Output the (x, y) coordinate of the center of the cell containing the given text.  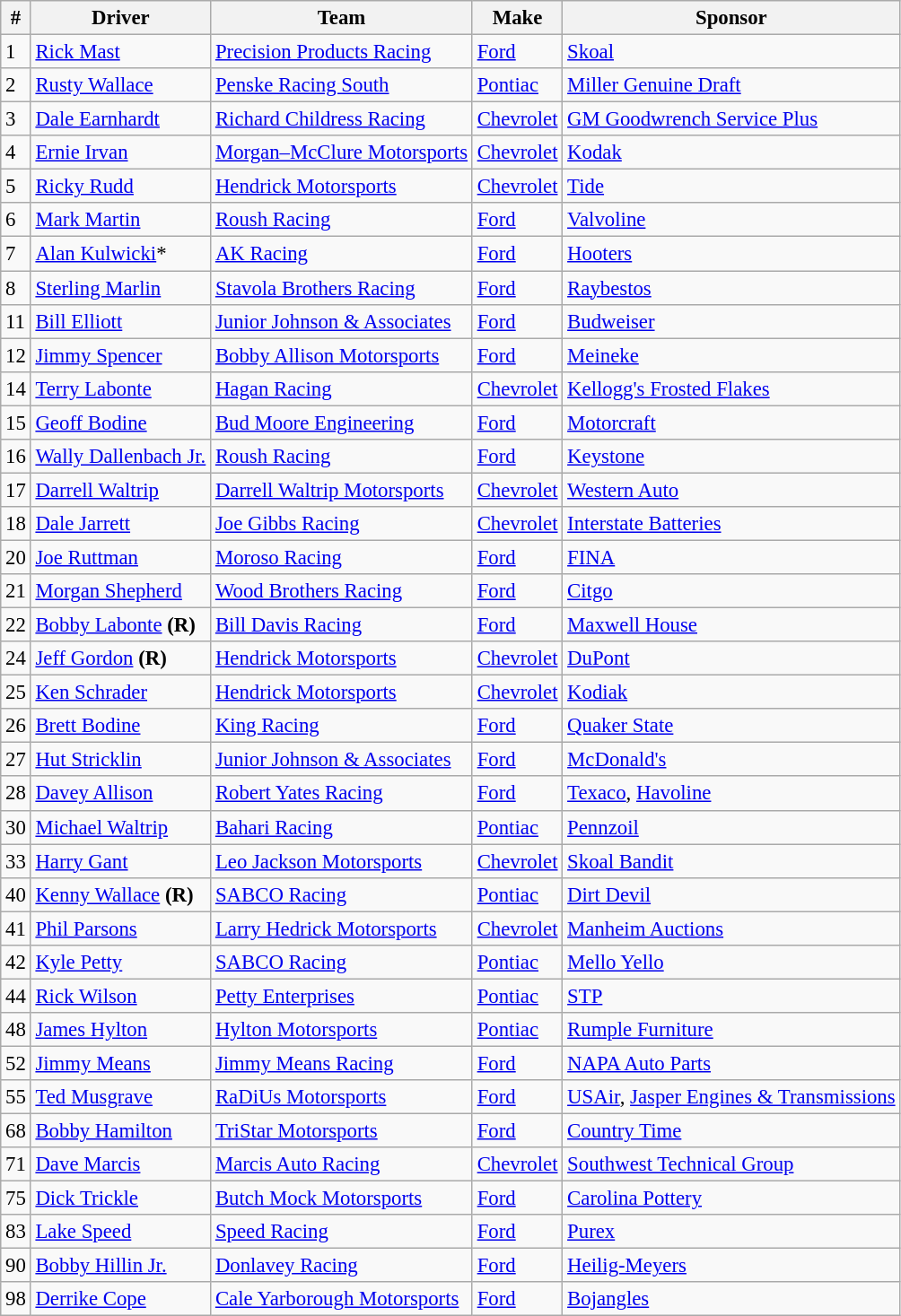
Morgan–McClure Motorsports (342, 153)
Kodak (731, 153)
14 (16, 388)
Dave Marcis (120, 1164)
Quaker State (731, 726)
44 (16, 996)
22 (16, 625)
Dale Earnhardt (120, 119)
Marcis Auto Racing (342, 1164)
Manheim Auctions (731, 928)
STP (731, 996)
Precision Products Racing (342, 52)
USAir, Jasper Engines & Transmissions (731, 1097)
Geoff Bodine (120, 423)
Alan Kulwicki* (120, 254)
52 (16, 1063)
Motorcraft (731, 423)
Hut Stricklin (120, 760)
Driver (120, 18)
Sponsor (731, 18)
55 (16, 1097)
Heilig-Meyers (731, 1266)
Dale Jarrett (120, 524)
3 (16, 119)
Sterling Marlin (120, 288)
Kenny Wallace (R) (120, 894)
5 (16, 187)
Hylton Motorsports (342, 1030)
Mello Yello (731, 963)
Terry Labonte (120, 388)
TriStar Motorsports (342, 1131)
Michael Waltrip (120, 827)
James Hylton (120, 1030)
12 (16, 355)
68 (16, 1131)
18 (16, 524)
AK Racing (342, 254)
26 (16, 726)
Budweiser (731, 321)
NAPA Auto Parts (731, 1063)
Morgan Shepherd (120, 591)
15 (16, 423)
Joe Gibbs Racing (342, 524)
40 (16, 894)
Hagan Racing (342, 388)
Citgo (731, 591)
48 (16, 1030)
Jimmy Means (120, 1063)
FINA (731, 557)
Stavola Brothers Racing (342, 288)
Lake Speed (120, 1232)
Penske Racing South (342, 85)
Bud Moore Engineering (342, 423)
Interstate Batteries (731, 524)
Carolina Pottery (731, 1198)
Kyle Petty (120, 963)
DuPont (731, 658)
Pennzoil (731, 827)
30 (16, 827)
Bahari Racing (342, 827)
27 (16, 760)
8 (16, 288)
King Racing (342, 726)
Butch Mock Motorsports (342, 1198)
Dirt Devil (731, 894)
83 (16, 1232)
McDonald's (731, 760)
Maxwell House (731, 625)
42 (16, 963)
71 (16, 1164)
41 (16, 928)
Bobby Labonte (R) (120, 625)
Bobby Hamilton (120, 1131)
Donlavey Racing (342, 1266)
Bill Davis Racing (342, 625)
Jimmy Means Racing (342, 1063)
21 (16, 591)
Richard Childress Racing (342, 119)
Country Time (731, 1131)
Dick Trickle (120, 1198)
Texaco, Havoline (731, 794)
Brett Bodine (120, 726)
Darrell Waltrip Motorsports (342, 490)
Bobby Hillin Jr. (120, 1266)
Wally Dallenbach Jr. (120, 457)
Speed Racing (342, 1232)
Make (517, 18)
Rick Mast (120, 52)
Rumple Furniture (731, 1030)
Tide (731, 187)
Robert Yates Racing (342, 794)
Hooters (731, 254)
GM Goodwrench Service Plus (731, 119)
Harry Gant (120, 861)
Jimmy Spencer (120, 355)
Bill Elliott (120, 321)
4 (16, 153)
Raybestos (731, 288)
Keystone (731, 457)
Southwest Technical Group (731, 1164)
Wood Brothers Racing (342, 591)
Kellogg's Frosted Flakes (731, 388)
Ken Schrader (120, 693)
Valvoline (731, 220)
Ricky Rudd (120, 187)
Purex (731, 1232)
Leo Jackson Motorsports (342, 861)
Phil Parsons (120, 928)
Darrell Waltrip (120, 490)
Skoal (731, 52)
Ted Musgrave (120, 1097)
Larry Hedrick Motorsports (342, 928)
90 (16, 1266)
Miller Genuine Draft (731, 85)
6 (16, 220)
28 (16, 794)
Ernie Irvan (120, 153)
Joe Ruttman (120, 557)
7 (16, 254)
Western Auto (731, 490)
Team (342, 18)
Moroso Racing (342, 557)
Meineke (731, 355)
33 (16, 861)
Skoal Bandit (731, 861)
Mark Martin (120, 220)
1 (16, 52)
75 (16, 1198)
20 (16, 557)
11 (16, 321)
16 (16, 457)
24 (16, 658)
Bobby Allison Motorsports (342, 355)
RaDiUs Motorsports (342, 1097)
# (16, 18)
2 (16, 85)
Petty Enterprises (342, 996)
Jeff Gordon (R) (120, 658)
17 (16, 490)
25 (16, 693)
Kodiak (731, 693)
Davey Allison (120, 794)
Rusty Wallace (120, 85)
Rick Wilson (120, 996)
